Determine the [x, y] coordinate at the center of the cell enclosing the given text.  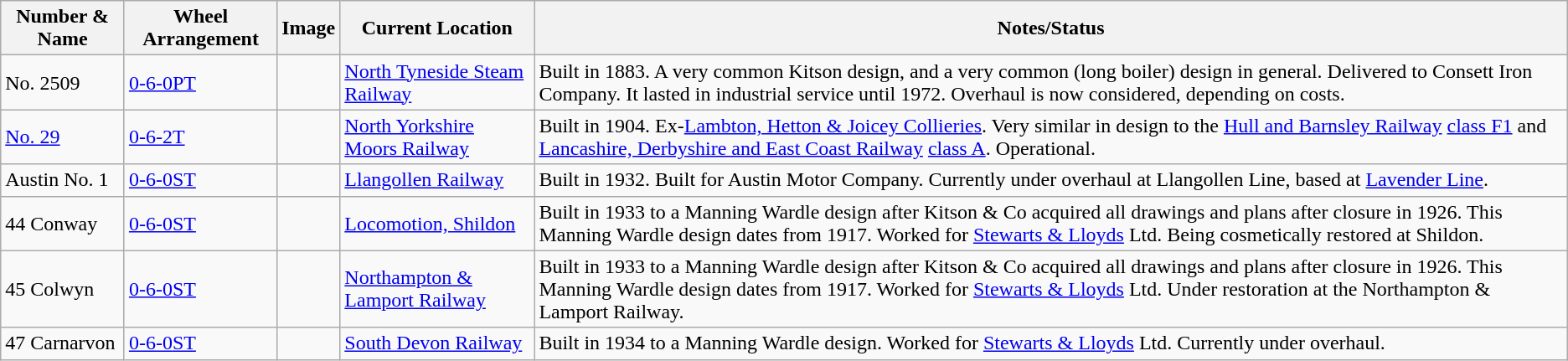
South Devon Railway [437, 343]
Image [308, 28]
North Yorkshire Moors Railway [437, 137]
Northampton & Lamport Railway [437, 289]
North Tyneside Steam Railway [437, 82]
Wheel Arrangement [200, 28]
0-6-0PT [200, 82]
Number & Name [63, 28]
44 Conway [63, 223]
Built in 1932. Built for Austin Motor Company. Currently under overhaul at Llangollen Line, based at Lavender Line. [1050, 180]
Current Location [437, 28]
Built in 1934 to a Manning Wardle design. Worked for Stewarts & Lloyds Ltd. Currently under overhaul. [1050, 343]
Locomotion, Shildon [437, 223]
0-6-2T [200, 137]
Llangollen Railway [437, 180]
Notes/Status [1050, 28]
Austin No. 1 [63, 180]
No. 2509 [63, 82]
47 Carnarvon [63, 343]
No. 29 [63, 137]
45 Colwyn [63, 289]
